Find where the given text appears and provide that cell's center as [X, Y] coordinate. 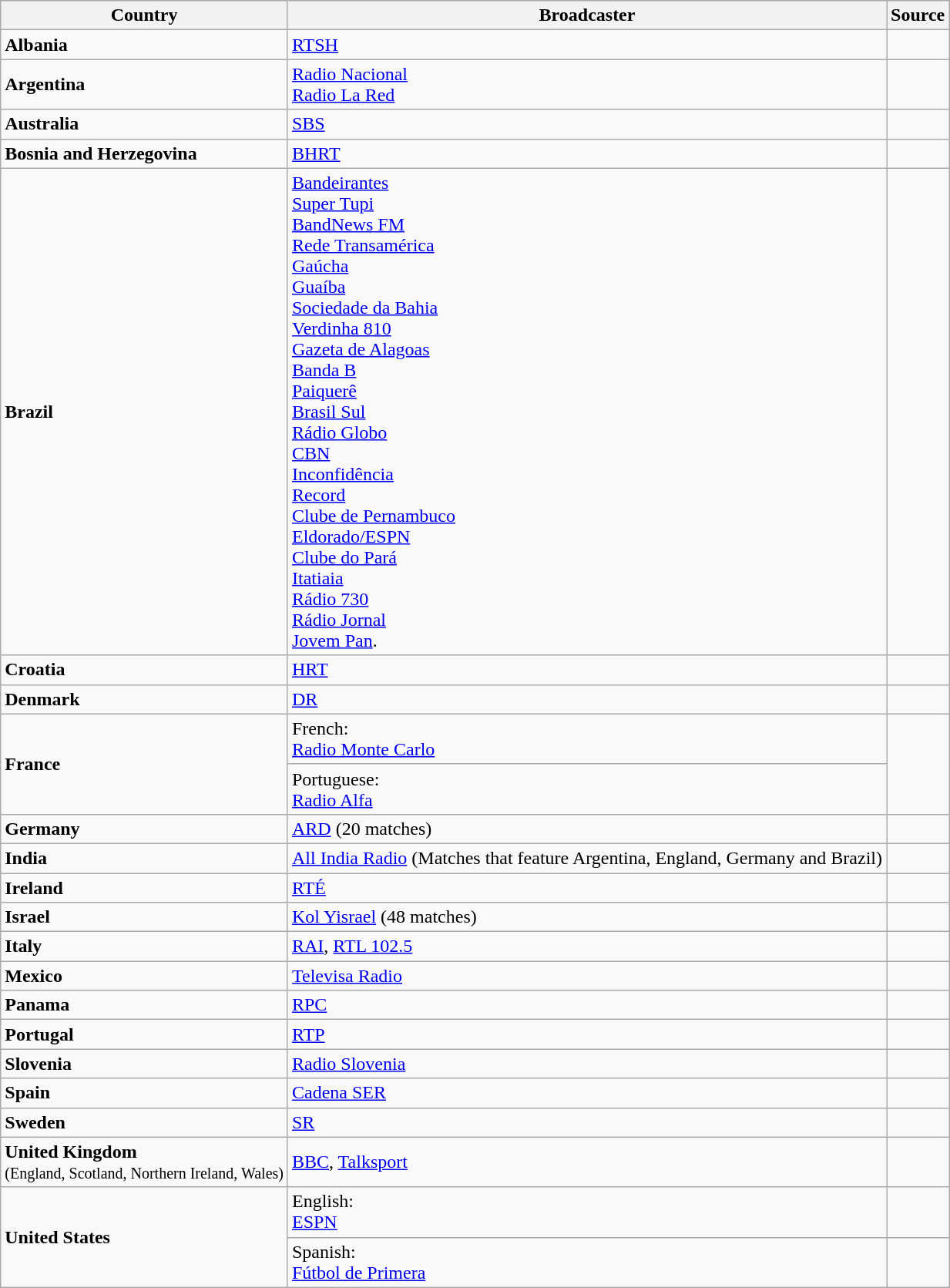
RTÉ [587, 887]
DR [587, 699]
Australia [145, 124]
Brazil [145, 412]
HRT [587, 670]
United Kingdom(England, Scotland, Northern Ireland, Wales) [145, 1162]
SBS [587, 124]
BBC, Talksport [587, 1162]
United States [145, 1237]
Spanish:Fútbol de Primera [587, 1263]
Italy [145, 947]
Albania [145, 45]
Croatia [145, 670]
Cadena SER [587, 1093]
Denmark [145, 699]
Radio NacionalRadio La Red [587, 85]
Argentina [145, 85]
RTSH [587, 45]
India [145, 858]
Slovenia [145, 1064]
Kol Yisrael (48 matches) [587, 917]
RTP [587, 1034]
Germany [145, 829]
Sweden [145, 1122]
France [145, 764]
ARD (20 matches) [587, 829]
Broadcaster [587, 15]
Portuguese:Radio Alfa [587, 789]
Country [145, 15]
BHRT [587, 153]
Mexico [145, 976]
Bosnia and Herzegovina [145, 153]
Panama [145, 1005]
All India Radio (Matches that feature Argentina, England, Germany and Brazil) [587, 858]
Source [918, 15]
Portugal [145, 1034]
English: ESPN [587, 1212]
French:Radio Monte Carlo [587, 738]
Israel [145, 917]
Radio Slovenia [587, 1064]
Ireland [145, 887]
Televisa Radio [587, 976]
RAI, RTL 102.5 [587, 947]
SR [587, 1122]
RPC [587, 1005]
Spain [145, 1093]
